Capture the cell that displays the provided text and extract its [X, Y] central coordinate. 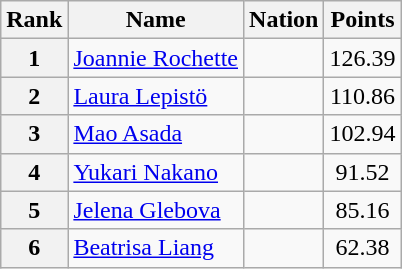
Beatrisa Liang [156, 248]
126.39 [362, 58]
110.86 [362, 96]
1 [34, 58]
Name [156, 20]
6 [34, 248]
5 [34, 210]
85.16 [362, 210]
Points [362, 20]
102.94 [362, 134]
Joannie Rochette [156, 58]
62.38 [362, 248]
3 [34, 134]
Laura Lepistö [156, 96]
4 [34, 172]
Yukari Nakano [156, 172]
Rank [34, 20]
Jelena Glebova [156, 210]
Mao Asada [156, 134]
2 [34, 96]
Nation [284, 20]
91.52 [362, 172]
